Search for the cell housing the specified text and yield its (x, y) center coordinate. 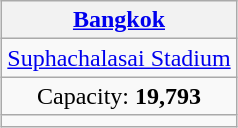
Suphachalasai Stadium (119, 58)
Bangkok (119, 20)
Capacity: 19,793 (119, 96)
